Extract the [x, y] coordinate from the center of the cell holding the provided text.  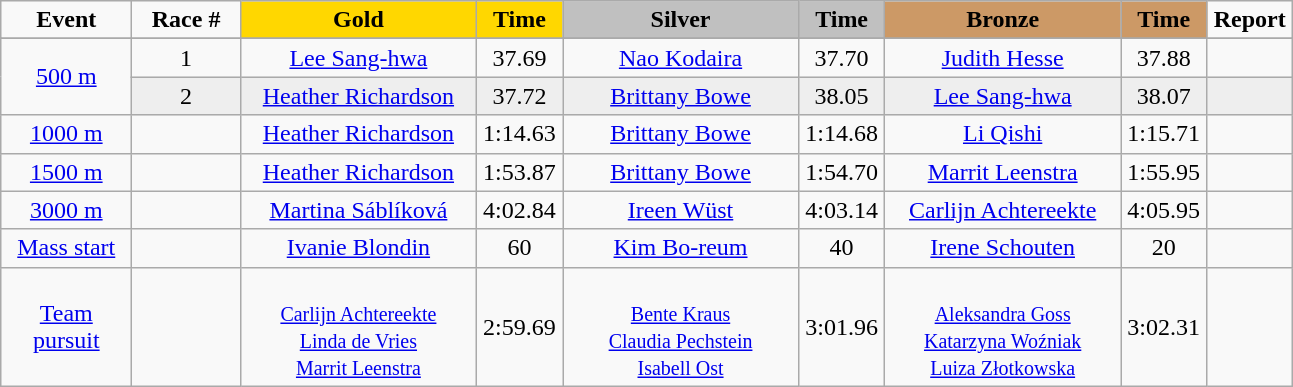
37.70 [842, 58]
Team pursuit [66, 326]
38.07 [1164, 96]
Silver [680, 20]
3000 m [66, 210]
38.05 [842, 96]
Report [1250, 20]
40 [842, 248]
Nao Kodaira [680, 58]
1500 m [66, 172]
2 [186, 96]
4:03.14 [842, 210]
1:14.68 [842, 134]
1000 m [66, 134]
3:01.96 [842, 326]
Ivanie Blondin [358, 248]
Mass start [66, 248]
Irene Schouten [1003, 248]
37.72 [519, 96]
Carlijn Achtereekte [1003, 210]
Aleksandra GossKatarzyna WoźniakLuiza Złotkowska [1003, 326]
Event [66, 20]
1 [186, 58]
500 m [66, 77]
Li Qishi [1003, 134]
Ireen Wüst [680, 210]
1:15.71 [1164, 134]
20 [1164, 248]
Judith Hesse [1003, 58]
1:53.87 [519, 172]
1:14.63 [519, 134]
Carlijn AchtereekteLinda de VriesMarrit Leenstra [358, 326]
1:55.95 [1164, 172]
2:59.69 [519, 326]
Bronze [1003, 20]
60 [519, 248]
Gold [358, 20]
4:02.84 [519, 210]
37.69 [519, 58]
Martina Sáblíková [358, 210]
Race # [186, 20]
3:02.31 [1164, 326]
Kim Bo-reum [680, 248]
1:54.70 [842, 172]
4:05.95 [1164, 210]
Bente KrausClaudia PechsteinIsabell Ost [680, 326]
Marrit Leenstra [1003, 172]
37.88 [1164, 58]
